Detect which cell encompasses the target text, then output its (X, Y) center coordinate. 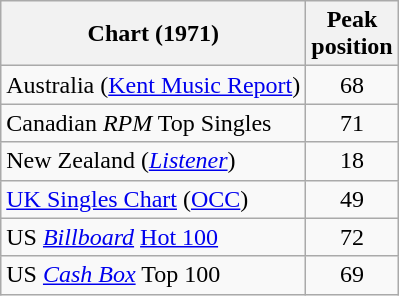
72 (352, 237)
Australia (Kent Music Report) (154, 85)
71 (352, 123)
US Billboard Hot 100 (154, 237)
New Zealand (Listener) (154, 161)
US Cash Box Top 100 (154, 275)
68 (352, 85)
Peakposition (352, 34)
69 (352, 275)
18 (352, 161)
UK Singles Chart (OCC) (154, 199)
Chart (1971) (154, 34)
Canadian RPM Top Singles (154, 123)
49 (352, 199)
